Determine the (x, y) coordinate at the center of the cell enclosing the given text.  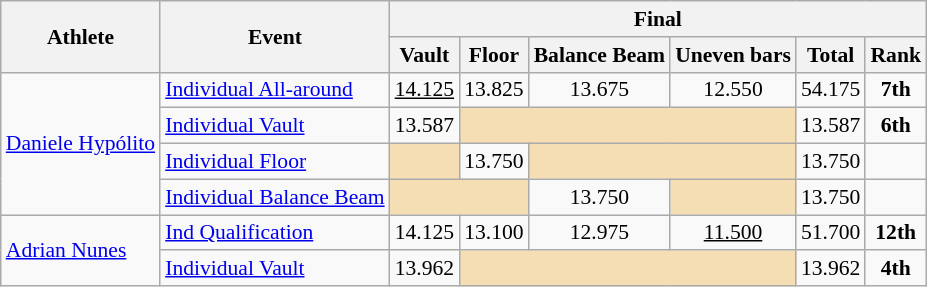
Daniele Hypólito (80, 143)
Individual All-around (275, 90)
Ind Qualification (275, 233)
Vault (424, 55)
Adrian Nunes (80, 250)
13.825 (494, 90)
Rank (896, 55)
6th (896, 126)
51.700 (830, 233)
Balance Beam (600, 55)
Individual Balance Beam (275, 197)
Total (830, 55)
12th (896, 233)
13.675 (600, 90)
Athlete (80, 36)
54.175 (830, 90)
Event (275, 36)
7th (896, 90)
12.975 (600, 233)
11.500 (733, 233)
Uneven bars (733, 55)
13.100 (494, 233)
Floor (494, 55)
4th (896, 269)
Individual Floor (275, 162)
Final (658, 19)
12.550 (733, 90)
